Find where the given text appears and provide that cell's center as (x, y) coordinate. 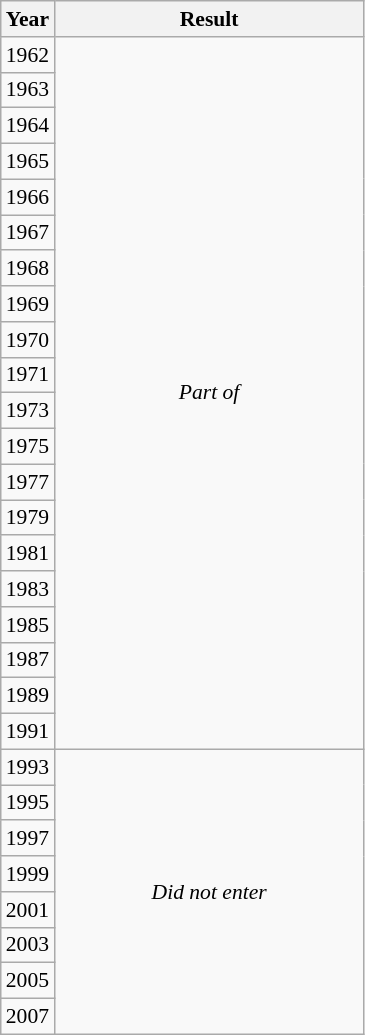
Year (28, 19)
1964 (28, 126)
1985 (28, 625)
2001 (28, 910)
1979 (28, 518)
2007 (28, 1017)
1971 (28, 375)
1993 (28, 767)
1997 (28, 839)
1966 (28, 197)
1991 (28, 732)
1965 (28, 162)
Part of (209, 393)
1981 (28, 554)
1987 (28, 660)
1983 (28, 589)
1977 (28, 482)
1995 (28, 803)
1999 (28, 874)
2005 (28, 981)
1967 (28, 233)
Did not enter (209, 892)
1973 (28, 411)
1989 (28, 696)
1962 (28, 55)
1968 (28, 269)
1975 (28, 447)
2003 (28, 945)
Result (209, 19)
1963 (28, 90)
1970 (28, 340)
1969 (28, 304)
